From the cell containing the given text, extract its center point as (X, Y) coordinate. 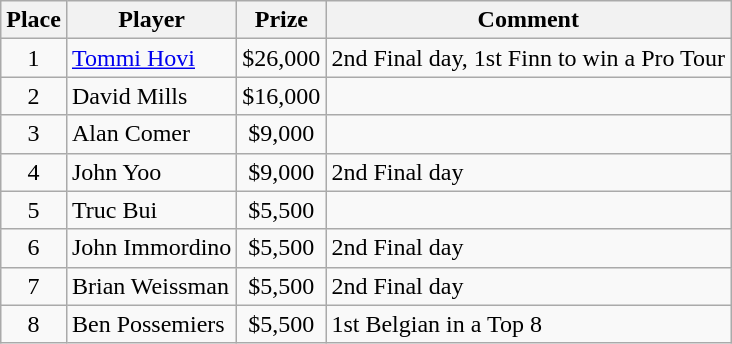
David Mills (151, 96)
1st Belgian in a Top 8 (528, 324)
3 (34, 134)
Player (151, 20)
2 (34, 96)
5 (34, 210)
$26,000 (282, 58)
Tommi Hovi (151, 58)
7 (34, 286)
Alan Comer (151, 134)
8 (34, 324)
Truc Bui (151, 210)
Prize (282, 20)
Ben Possemiers (151, 324)
Place (34, 20)
$16,000 (282, 96)
6 (34, 248)
2nd Final day, 1st Finn to win a Pro Tour (528, 58)
4 (34, 172)
1 (34, 58)
Brian Weissman (151, 286)
John Yoo (151, 172)
John Immordino (151, 248)
Comment (528, 20)
